Search for the cell housing the specified text and yield its (x, y) center coordinate. 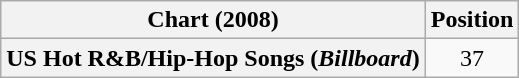
37 (472, 58)
US Hot R&B/Hip-Hop Songs (Billboard) (213, 58)
Chart (2008) (213, 20)
Position (472, 20)
